Output the (X, Y) coordinate of the center of the cell containing the given text.  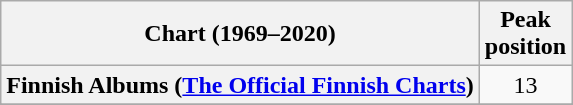
Peakposition (525, 34)
13 (525, 85)
Chart (1969–2020) (240, 34)
Finnish Albums (The Official Finnish Charts) (240, 85)
